Provide the [X, Y] coordinate of the cell's center where the given text is located.  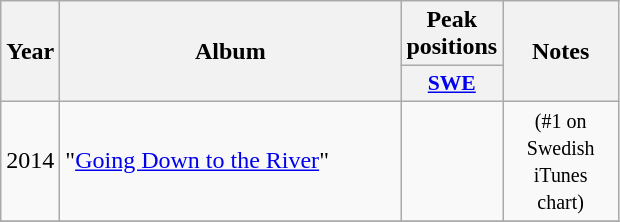
SWE [452, 84]
2014 [30, 160]
(#1 on Swedish iTunes chart) [561, 160]
Album [230, 52]
Notes [561, 52]
"Going Down to the River" [230, 160]
Year [30, 52]
Peak positions [452, 34]
